Locate the cell with the specified text and output its [x, y] center coordinate. 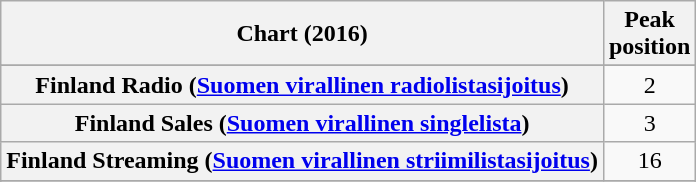
2 [649, 85]
Finland Streaming (Suomen virallinen striimilistasijoitus) [302, 161]
Peakposition [649, 34]
16 [649, 161]
Finland Radio (Suomen virallinen radiolistasijoitus) [302, 85]
Chart (2016) [302, 34]
Finland Sales (Suomen virallinen singlelista) [302, 123]
3 [649, 123]
